Pinpoint the cell where the given text exists, returning its (X, Y) midpoint coordinate. 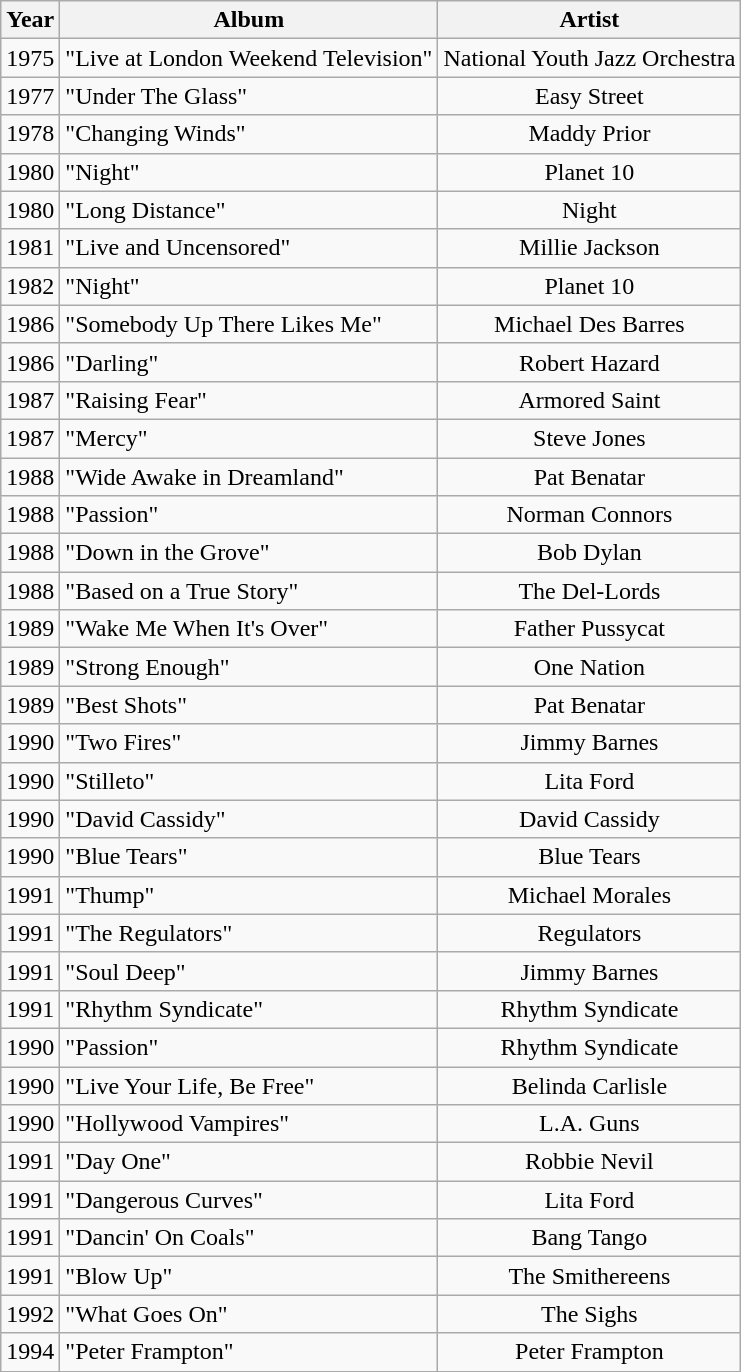
Year (30, 20)
Millie Jackson (590, 248)
Artist (590, 20)
1977 (30, 96)
Michael Morales (590, 895)
"Raising Fear" (249, 400)
The Smithereens (590, 1276)
Maddy Prior (590, 134)
"The Regulators" (249, 933)
L.A. Guns (590, 1124)
The Sighs (590, 1314)
1994 (30, 1352)
Bob Dylan (590, 553)
"Best Shots" (249, 705)
"Somebody Up There Likes Me" (249, 324)
Album (249, 20)
Night (590, 210)
Steve Jones (590, 438)
"David Cassidy" (249, 819)
"Long Distance" (249, 210)
"Live and Uncensored" (249, 248)
Norman Connors (590, 515)
1978 (30, 134)
"Dancin' On Coals" (249, 1238)
"Changing Winds" (249, 134)
1992 (30, 1314)
"Wide Awake in Dreamland" (249, 477)
David Cassidy (590, 819)
"Based on a True Story" (249, 591)
One Nation (590, 667)
Robert Hazard (590, 362)
"Blue Tears" (249, 857)
"Darling" (249, 362)
"Two Fires" (249, 743)
Peter Frampton (590, 1352)
"Wake Me When It's Over" (249, 629)
"Blow Up" (249, 1276)
"Down in the Grove" (249, 553)
"Mercy" (249, 438)
1975 (30, 58)
"Hollywood Vampires" (249, 1124)
"Day One" (249, 1162)
1981 (30, 248)
"Rhythm Syndicate" (249, 1009)
"Thump" (249, 895)
"Soul Deep" (249, 971)
"Live at London Weekend Television" (249, 58)
"Strong Enough" (249, 667)
Bang Tango (590, 1238)
1982 (30, 286)
Michael Des Barres (590, 324)
Regulators (590, 933)
"Under The Glass" (249, 96)
Belinda Carlisle (590, 1085)
"Stilleto" (249, 781)
"Dangerous Curves" (249, 1200)
Robbie Nevil (590, 1162)
"Live Your Life, Be Free" (249, 1085)
"What Goes On" (249, 1314)
Armored Saint (590, 400)
Father Pussycat (590, 629)
The Del-Lords (590, 591)
Blue Tears (590, 857)
National Youth Jazz Orchestra (590, 58)
"Peter Frampton" (249, 1352)
Easy Street (590, 96)
